Scan for the cell matching the given text and deliver its (x, y) coordinate at center. 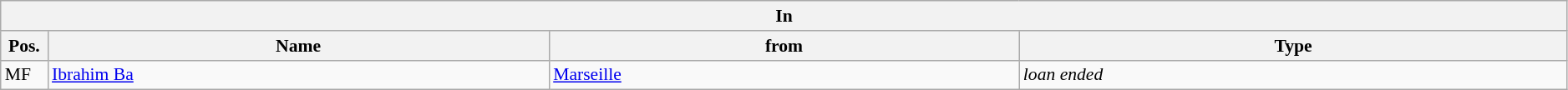
Marseille (784, 75)
MF (24, 75)
Pos. (24, 46)
In (784, 16)
Name (298, 46)
Type (1293, 46)
loan ended (1293, 75)
Ibrahim Ba (298, 75)
from (784, 46)
